For the text-containing cell, return its midpoint in (x, y) coordinate format. 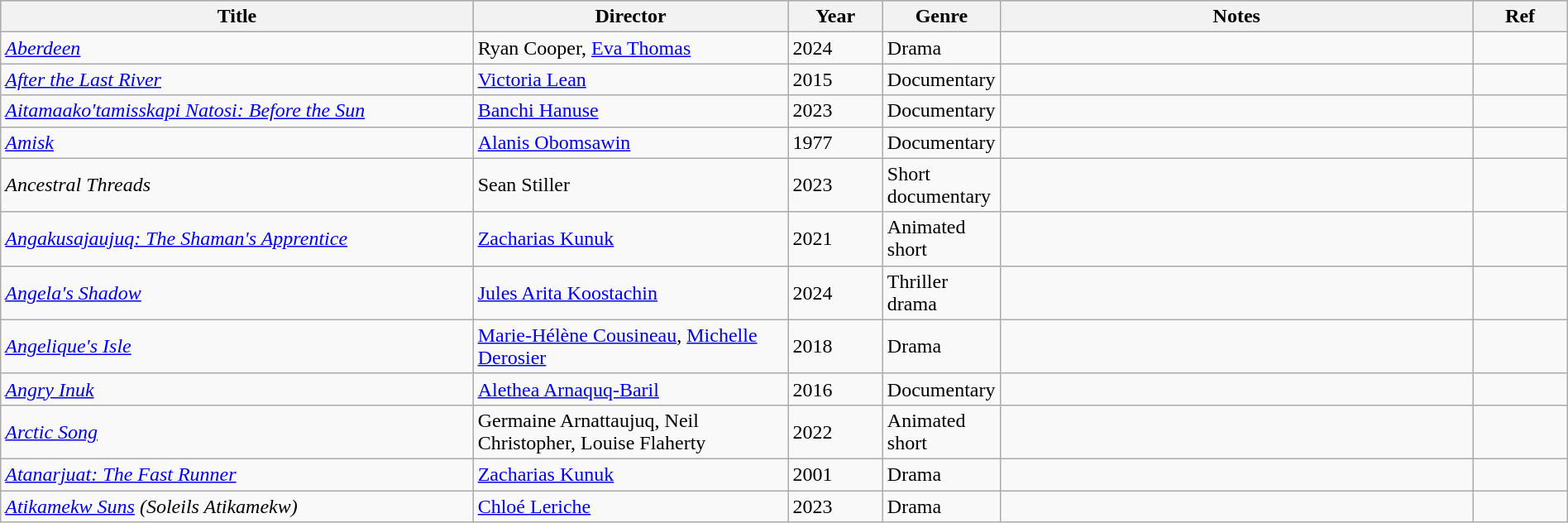
Angelique's Isle (237, 346)
Aitamaako'tamisskapi Natosi: Before the Sun (237, 111)
Ref (1520, 17)
2022 (835, 432)
Genre (941, 17)
Victoria Lean (630, 79)
Year (835, 17)
2015 (835, 79)
Angakusajaujuq: The Shaman's Apprentice (237, 238)
Atikamekw Suns (Soleils Atikamekw) (237, 506)
2018 (835, 346)
Title (237, 17)
Banchi Hanuse (630, 111)
Alanis Obomsawin (630, 142)
Short documentary (941, 185)
2021 (835, 238)
Alethea Arnaquq-Baril (630, 389)
Aberdeen (237, 48)
Chloé Leriche (630, 506)
After the Last River (237, 79)
2001 (835, 474)
Ancestral Threads (237, 185)
Director (630, 17)
Jules Arita Koostachin (630, 293)
Thriller drama (941, 293)
Marie-Hélène Cousineau, Michelle Derosier (630, 346)
Arctic Song (237, 432)
Amisk (237, 142)
Sean Stiller (630, 185)
1977 (835, 142)
Angry Inuk (237, 389)
2016 (835, 389)
Angela's Shadow (237, 293)
Atanarjuat: The Fast Runner (237, 474)
Ryan Cooper, Eva Thomas (630, 48)
Notes (1237, 17)
Germaine Arnattaujuq, Neil Christopher, Louise Flaherty (630, 432)
